From the cell containing the given text, extract its center point as [X, Y] coordinate. 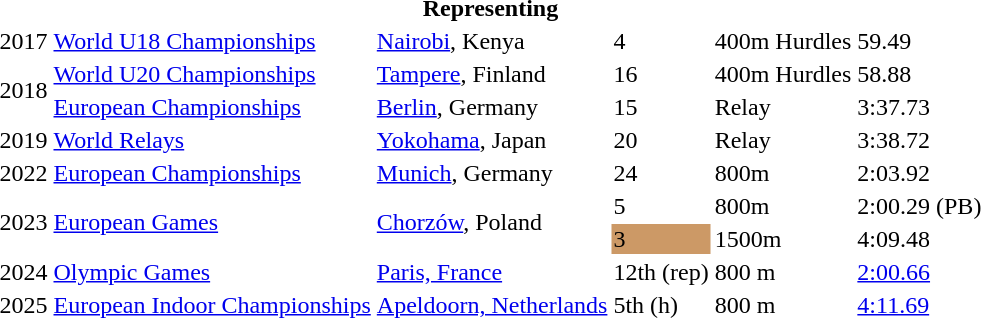
Paris, France [492, 272]
15 [661, 107]
Nairobi, Kenya [492, 41]
Berlin, Germany [492, 107]
4 [661, 41]
1500m [783, 239]
20 [661, 140]
12th (rep) [661, 272]
World Relays [212, 140]
24 [661, 173]
Chorzów, Poland [492, 222]
Munich, Germany [492, 173]
Yokohama, Japan [492, 140]
World U20 Championships [212, 74]
3 [661, 239]
5 [661, 206]
16 [661, 74]
European Games [212, 222]
Olympic Games [212, 272]
Tampere, Finland [492, 74]
800 m [783, 272]
World U18 Championships [212, 41]
